Detect which cell encompasses the target text, then output its (x, y) center coordinate. 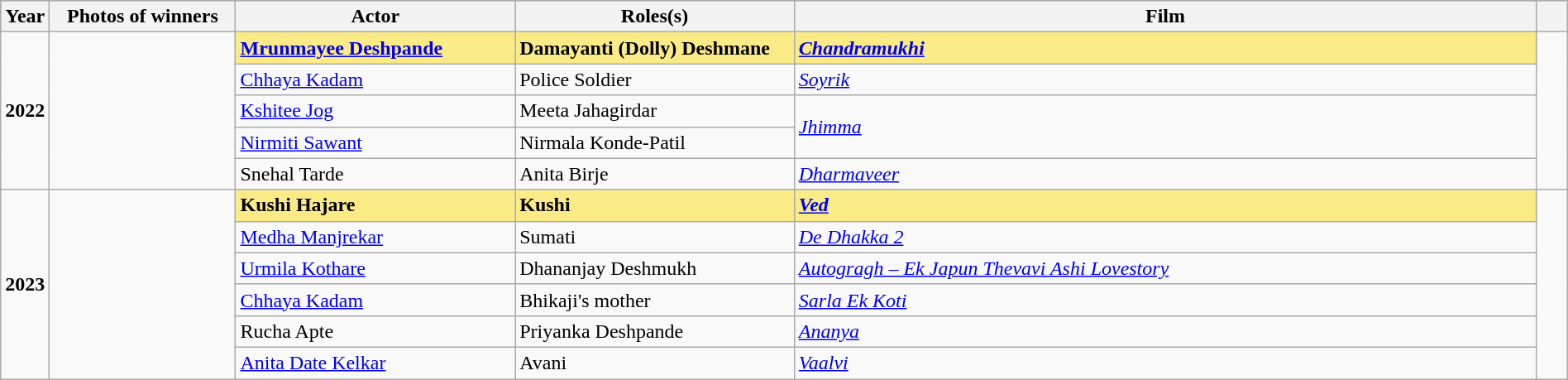
Roles(s) (655, 17)
Dharmaveer (1164, 174)
Damayanti (Dolly) Deshmane (655, 48)
Kushi Hajare (375, 205)
Anita Date Kelkar (375, 363)
Kushi (655, 205)
Jhimma (1164, 127)
Vaalvi (1164, 363)
Dhananjay Deshmukh (655, 268)
Year (25, 17)
Snehal Tarde (375, 174)
Film (1164, 17)
De Dhakka 2 (1164, 237)
Urmila Kothare (375, 268)
Ananya (1164, 331)
Kshitee Jog (375, 111)
Chandramukhi (1164, 48)
Soyrik (1164, 79)
Nirmala Konde-Patil (655, 142)
Rucha Apte (375, 331)
Sumati (655, 237)
Mrunmayee Deshpande (375, 48)
Priyanka Deshpande (655, 331)
Meeta Jahagirdar (655, 111)
Bhikaji's mother (655, 300)
Medha Manjrekar (375, 237)
Photos of winners (142, 17)
2023 (25, 284)
Nirmiti Sawant (375, 142)
Avani (655, 363)
Ved (1164, 205)
Anita Birje (655, 174)
Actor (375, 17)
2022 (25, 111)
Sarla Ek Koti (1164, 300)
Police Soldier (655, 79)
Autogragh – Ek Japun Thevavi Ashi Lovestory (1164, 268)
